Pinpoint the cell where the given text exists, returning its [x, y] midpoint coordinate. 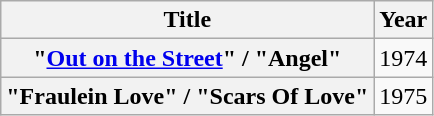
Title [188, 20]
1975 [404, 96]
1974 [404, 58]
"Fraulein Love" / "Scars Of Love" [188, 96]
Year [404, 20]
"Out on the Street" / "Angel" [188, 58]
